Search for the cell housing the specified text and yield its [X, Y] center coordinate. 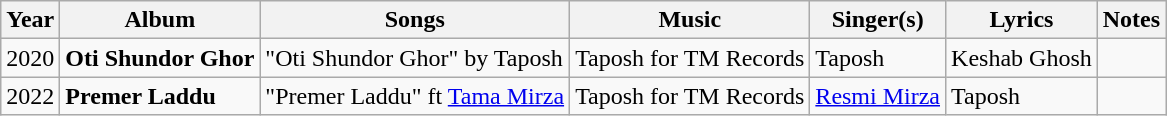
Music [690, 20]
Year [30, 20]
2020 [30, 58]
Oti Shundor Ghor [160, 58]
Album [160, 20]
Premer Laddu [160, 96]
Resmi Mirza [878, 96]
Lyrics [1022, 20]
"Premer Laddu" ft Tama Mirza [415, 96]
Keshab Ghosh [1022, 58]
2022 [30, 96]
Songs [415, 20]
Singer(s) [878, 20]
"Oti Shundor Ghor" by Taposh [415, 58]
Notes [1131, 20]
